For the text-containing cell, return its midpoint in (X, Y) coordinate format. 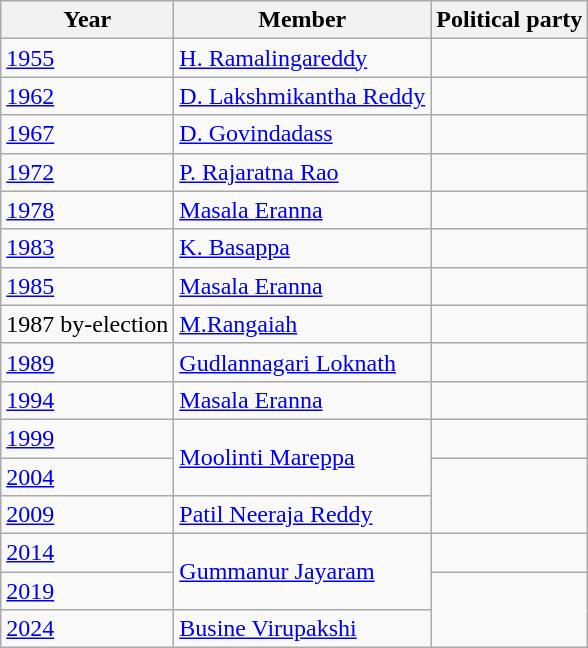
1994 (88, 400)
1978 (88, 210)
Political party (510, 20)
Patil Neeraja Reddy (302, 515)
Moolinti Mareppa (302, 457)
2024 (88, 629)
1985 (88, 286)
1983 (88, 248)
K. Basappa (302, 248)
Busine Virupakshi (302, 629)
Member (302, 20)
1999 (88, 438)
D. Lakshmikantha Reddy (302, 96)
1967 (88, 134)
1987 by-election (88, 324)
M.Rangaiah (302, 324)
2004 (88, 477)
D. Govindadass (302, 134)
Year (88, 20)
1972 (88, 172)
H. Ramalingareddy (302, 58)
1989 (88, 362)
P. Rajaratna Rao (302, 172)
2009 (88, 515)
2019 (88, 591)
1955 (88, 58)
1962 (88, 96)
2014 (88, 553)
Gudlannagari Loknath (302, 362)
Gummanur Jayaram (302, 572)
